Locate the cell with the specified text and output its (x, y) center coordinate. 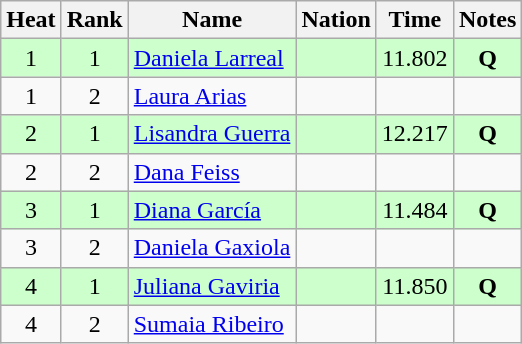
Diana García (212, 210)
11.484 (414, 210)
11.802 (414, 58)
Daniela Larreal (212, 58)
Daniela Gaxiola (212, 248)
11.850 (414, 286)
12.217 (414, 134)
Rank (94, 20)
Sumaia Ribeiro (212, 324)
Laura Arias (212, 96)
Nation (336, 20)
Juliana Gaviria (212, 286)
Heat (31, 20)
Dana Feiss (212, 172)
Name (212, 20)
Time (414, 20)
Notes (487, 20)
Lisandra Guerra (212, 134)
